Identify which cell holds the provided text, then report its [x, y] central coordinate. 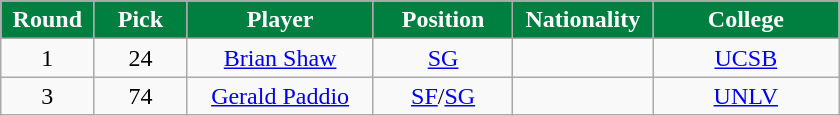
UNLV [746, 96]
Gerald Paddio [280, 96]
Position [443, 20]
Player [280, 20]
College [746, 20]
SF/SG [443, 96]
Brian Shaw [280, 58]
Round [48, 20]
SG [443, 58]
3 [48, 96]
24 [140, 58]
UCSB [746, 58]
Nationality [583, 20]
1 [48, 58]
74 [140, 96]
Pick [140, 20]
